Identify which cell holds the provided text, then report its [X, Y] central coordinate. 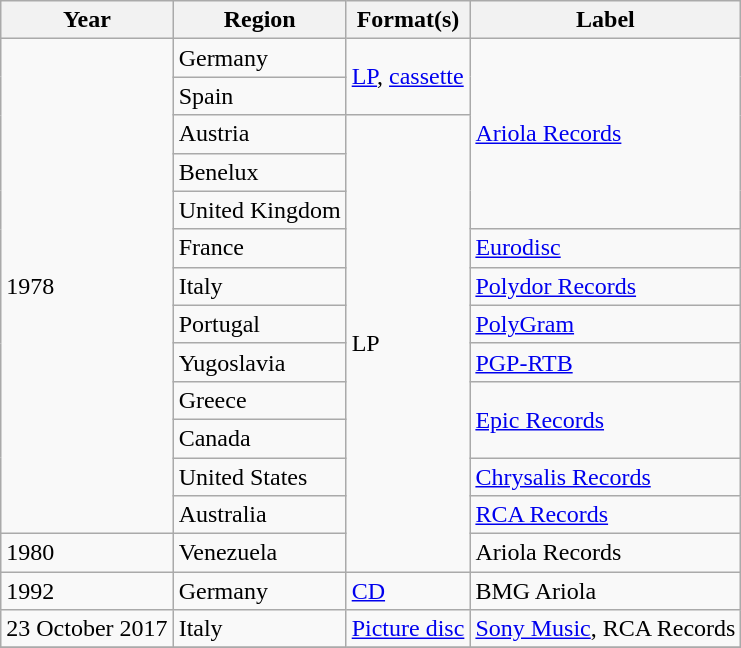
Greece [260, 400]
Epic Records [606, 419]
Austria [260, 134]
Portugal [260, 324]
CD [408, 591]
Picture disc [408, 629]
BMG Ariola [606, 591]
PGP-RTB [606, 362]
LP, cassette [408, 77]
United States [260, 477]
Eurodisc [606, 248]
Benelux [260, 172]
LP [408, 344]
Format(s) [408, 20]
1992 [87, 591]
Polydor Records [606, 286]
Venezuela [260, 553]
Yugoslavia [260, 362]
1978 [87, 286]
Year [87, 20]
United Kingdom [260, 210]
23 October 2017 [87, 629]
PolyGram [606, 324]
Label [606, 20]
Sony Music, RCA Records [606, 629]
Spain [260, 96]
Canada [260, 438]
1980 [87, 553]
Region [260, 20]
RCA Records [606, 515]
Australia [260, 515]
France [260, 248]
Chrysalis Records [606, 477]
